Return [X, Y] of the center of cell containing provided text 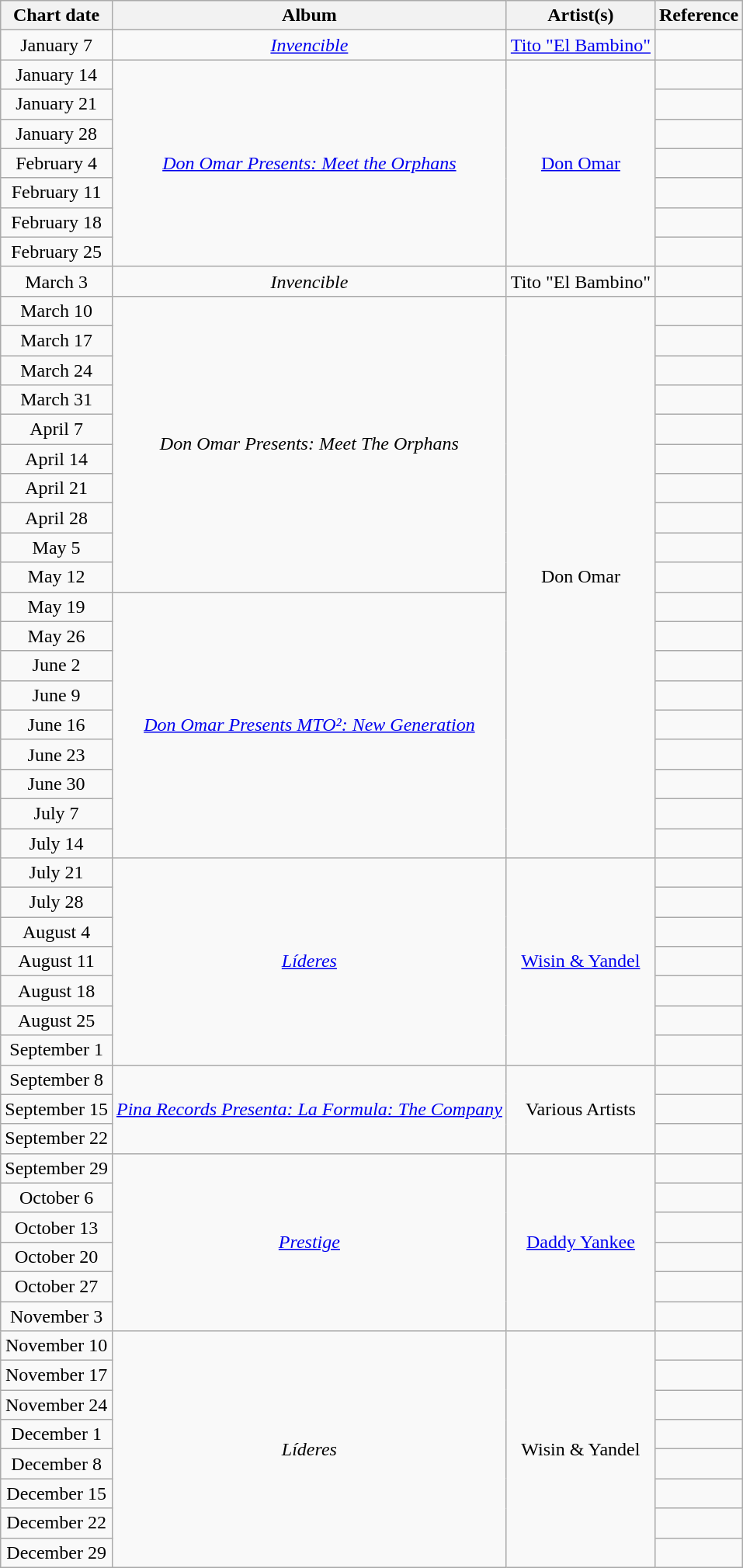
August 25 [57, 1020]
October 27 [57, 1286]
March 17 [57, 340]
September 15 [57, 1109]
July 7 [57, 813]
November 24 [57, 1405]
April 28 [57, 518]
November 17 [57, 1375]
March 3 [57, 281]
August 18 [57, 991]
March 24 [57, 370]
November 3 [57, 1316]
Album [309, 16]
May 19 [57, 607]
Reference [699, 16]
July 21 [57, 873]
April 14 [57, 459]
July 28 [57, 902]
January 7 [57, 45]
Pina Records Presenta: La Formula: The Company [309, 1109]
September 8 [57, 1080]
February 25 [57, 252]
August 11 [57, 961]
January 28 [57, 134]
June 2 [57, 666]
Don Omar Presents MTO²: New Generation [309, 725]
March 10 [57, 311]
January 21 [57, 104]
October 6 [57, 1198]
November 10 [57, 1346]
Daddy Yankee [581, 1242]
Chart date [57, 16]
October 13 [57, 1227]
June 30 [57, 784]
Artist(s) [581, 16]
Don Omar Presents: Meet the Orphans [309, 163]
Various Artists [581, 1109]
December 29 [57, 1552]
June 23 [57, 754]
December 22 [57, 1523]
June 9 [57, 695]
June 16 [57, 725]
May 26 [57, 636]
September 22 [57, 1139]
December 1 [57, 1434]
April 7 [57, 429]
January 14 [57, 75]
September 29 [57, 1168]
August 4 [57, 932]
May 12 [57, 577]
Prestige [309, 1242]
May 5 [57, 548]
September 1 [57, 1050]
February 4 [57, 163]
December 8 [57, 1464]
Don Omar Presents: Meet The Orphans [309, 444]
April 21 [57, 488]
October 20 [57, 1257]
July 14 [57, 843]
March 31 [57, 400]
February 18 [57, 222]
December 15 [57, 1493]
February 11 [57, 193]
